Search for the cell housing the specified text and yield its (X, Y) center coordinate. 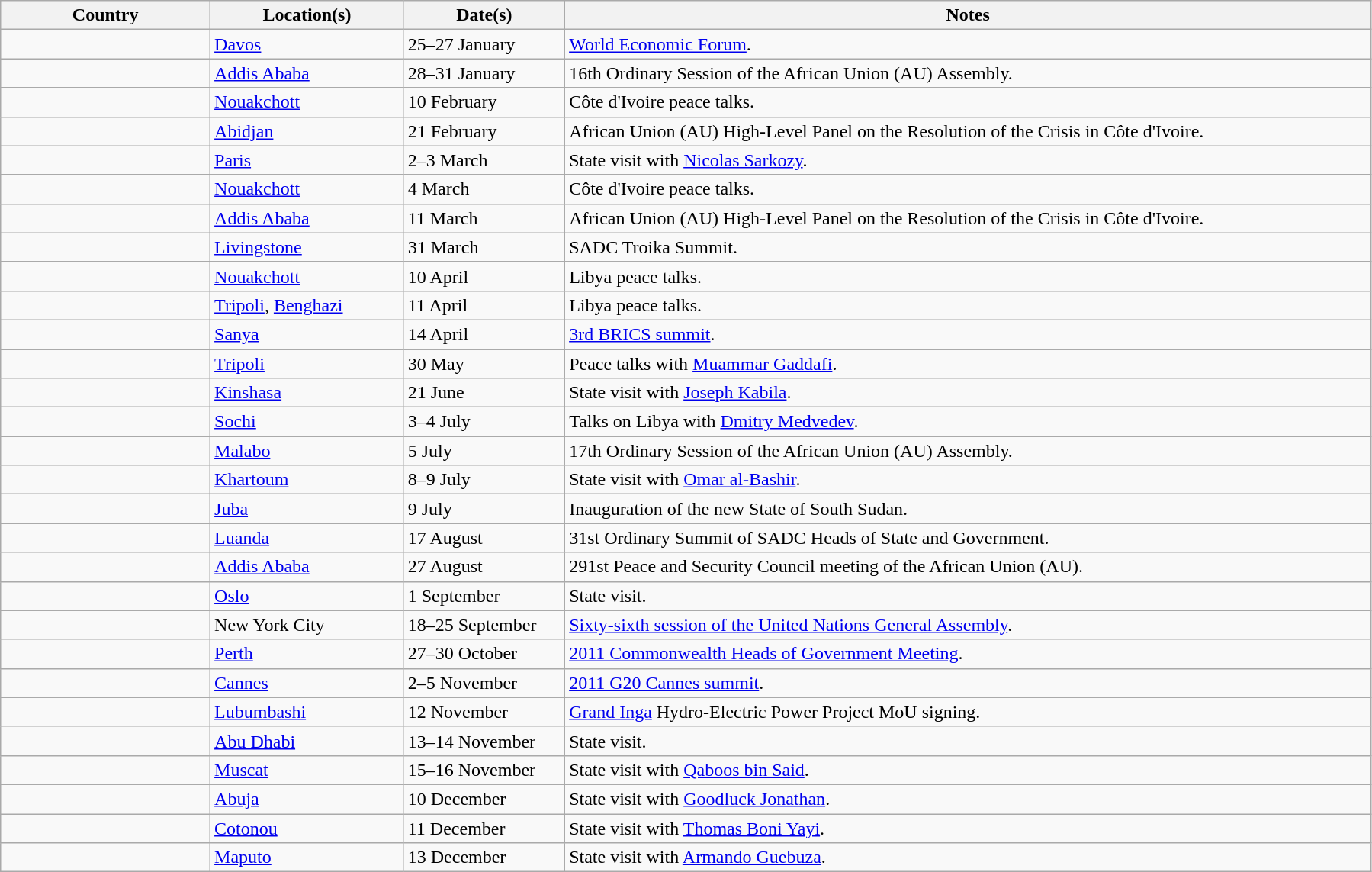
17th Ordinary Session of the African Union (AU) Assembly. (969, 451)
10 April (484, 276)
World Economic Forum. (969, 44)
State visit with Thomas Boni Yayi. (969, 828)
21 June (484, 393)
11 March (484, 218)
Davos (307, 44)
State visit with Omar al-Bashir. (969, 480)
25–27 January (484, 44)
Muscat (307, 770)
11 December (484, 828)
Cannes (307, 683)
Date(s) (484, 15)
2011 Commonwealth Heads of Government Meeting. (969, 654)
4 March (484, 189)
Inauguration of the new State of South Sudan. (969, 509)
15–16 November (484, 770)
291st Peace and Security Council meeting of the African Union (AU). (969, 567)
Malabo (307, 451)
Paris (307, 160)
Talks on Libya with Dmitry Medvedev. (969, 422)
State visit with Goodluck Jonathan. (969, 799)
Location(s) (307, 15)
1 September (484, 596)
28–31 January (484, 73)
13 December (484, 858)
Juba (307, 509)
State visit with Armando Guebuza. (969, 858)
Peace talks with Muammar Gaddafi. (969, 364)
Notes (969, 15)
New York City (307, 625)
Abuja (307, 799)
Tripoli (307, 364)
Luanda (307, 538)
10 December (484, 799)
31 March (484, 247)
3rd BRICS summit. (969, 334)
Cotonou (307, 828)
27–30 October (484, 654)
Maputo (307, 858)
Abu Dhabi (307, 741)
12 November (484, 712)
Livingstone (307, 247)
Oslo (307, 596)
State visit with Joseph Kabila. (969, 393)
Sanya (307, 334)
13–14 November (484, 741)
30 May (484, 364)
2011 G20 Cannes summit. (969, 683)
2–3 March (484, 160)
Tripoli, Benghazi (307, 305)
Country (105, 15)
Sixty-sixth session of the United Nations General Assembly. (969, 625)
21 February (484, 131)
Lubumbashi (307, 712)
SADC Troika Summit. (969, 247)
11 April (484, 305)
10 February (484, 102)
8–9 July (484, 480)
State visit with Qaboos bin Said. (969, 770)
16th Ordinary Session of the African Union (AU) Assembly. (969, 73)
State visit with Nicolas Sarkozy. (969, 160)
2–5 November (484, 683)
17 August (484, 538)
18–25 September (484, 625)
Sochi (307, 422)
Kinshasa (307, 393)
Khartoum (307, 480)
Grand Inga Hydro-Electric Power Project MoU signing. (969, 712)
27 August (484, 567)
3–4 July (484, 422)
Abidjan (307, 131)
5 July (484, 451)
14 April (484, 334)
Perth (307, 654)
9 July (484, 509)
31st Ordinary Summit of SADC Heads of State and Government. (969, 538)
